Scan for the cell matching the given text and deliver its [x, y] coordinate at center. 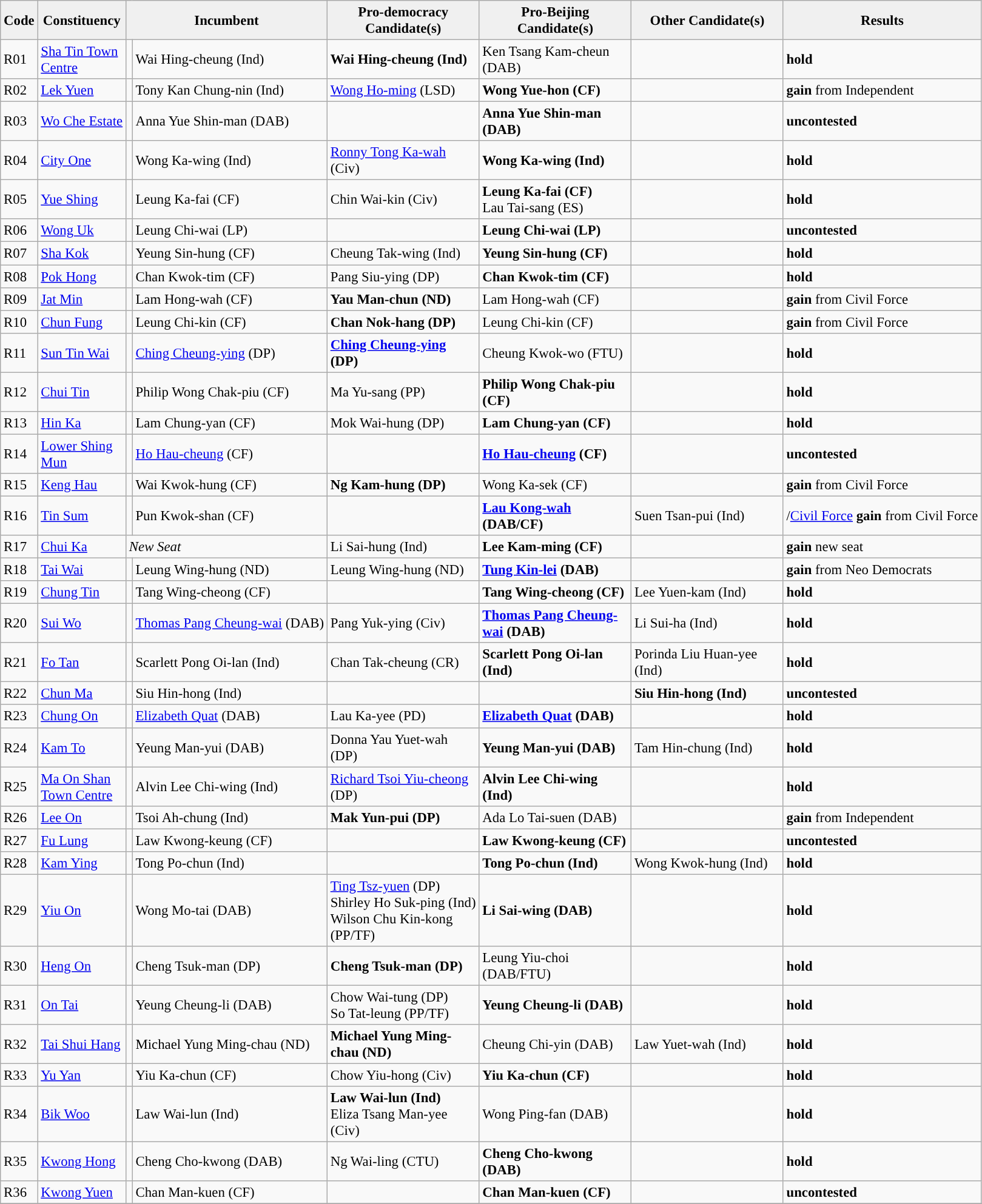
On Tai [82, 1005]
Pro-democracy Candidate(s) [403, 21]
Heng On [82, 966]
R23 [19, 717]
Wong Ho-ming (LSD) [403, 90]
Li Sai-hung (Ind) [403, 547]
Wai Kwok-hung (CF) [229, 485]
R13 [19, 423]
Tai Shui Hang [82, 1044]
Wong Kwok-hung (Ind) [707, 863]
R16 [19, 515]
gain from Neo Democrats [882, 570]
Chun Ma [82, 694]
Wong Yue-hon (CF) [556, 90]
Suen Tsan-pui (Ind) [707, 515]
Chung Tin [82, 592]
Other Candidate(s) [707, 21]
Code [19, 21]
R10 [19, 322]
R06 [19, 231]
R15 [19, 485]
Cheung Chi-yin (DAB) [556, 1044]
R08 [19, 276]
Chow Yiu-hong (Civ) [403, 1075]
Chung On [82, 717]
R07 [19, 253]
Lek Yuen [82, 90]
Tony Kan Chung-nin (Ind) [229, 90]
Chan Nok-hang (DP) [403, 322]
Chun Fung [82, 322]
R12 [19, 392]
Yiu On [82, 911]
Kwong Hong [82, 1162]
Pun Kwok-shan (CF) [229, 515]
R01 [19, 59]
Chan Tak-cheung (CR) [403, 662]
R27 [19, 840]
Kam To [82, 747]
Ng Wai-ling (CTU) [403, 1162]
Fu Lung [82, 840]
Wong Mo-tai (DAB) [229, 911]
Wong Ka-sek (CF) [556, 485]
Mak Yun-pui (DP) [403, 817]
Yue Shing [82, 200]
Richard Tsoi Yiu-cheong (DP) [403, 787]
Incumbent [227, 21]
Tung Kin-lei (DAB) [556, 570]
Yau Man-chun (ND) [403, 299]
Hin Ka [82, 423]
Law Wai-lun (Ind) [229, 1114]
/Civil Force gain from Civil Force [882, 515]
Yu Yan [82, 1075]
R03 [19, 121]
Results [882, 21]
Law Yuet-wah (Ind) [707, 1044]
Tai Wai [82, 570]
Ma On Shan Town Centre [82, 787]
Tam Hin-chung (Ind) [707, 747]
Ting Tsz-yuen (DP) Shirley Ho Suk-ping (Ind)Wilson Chu Kin-kong (PP/TF) [403, 911]
R30 [19, 966]
Leung Ka-fai (CF)Lau Tai-sang (ES) [556, 200]
R20 [19, 623]
R36 [19, 1192]
Pang Siu-ying (DP) [403, 276]
Ma Yu-sang (PP) [403, 392]
R02 [19, 90]
Lau Ka-yee (PD) [403, 717]
Lee Yuen-kam (Ind) [707, 592]
Pang Yuk-ying (Civ) [403, 623]
Li Sui-ha (Ind) [707, 623]
R34 [19, 1114]
City One [82, 160]
R09 [19, 299]
Law Wai-lun (Ind) Eliza Tsang Man-yee (Civ) [403, 1114]
Lee On [82, 817]
Wo Che Estate [82, 121]
Constituency [82, 21]
Lau Kong-wah (DAB/CF) [556, 515]
Wong Uk [82, 231]
R04 [19, 160]
Sun Tin Wai [82, 353]
R21 [19, 662]
R26 [19, 817]
Sui Wo [82, 623]
Lower Shing Mun [82, 453]
New Seat [227, 547]
Ada Lo Tai-suen (DAB) [556, 817]
Wong Ping-fan (DAB) [556, 1114]
Cheung Kwok-wo (FTU) [556, 353]
Kwong Yuen [82, 1192]
Ng Kam-hung (DP) [403, 485]
Pok Hong [82, 276]
Keng Hau [82, 485]
Cheung Tak-wing (Ind) [403, 253]
R35 [19, 1162]
R17 [19, 547]
Bik Woo [82, 1114]
Leung Ka-fai (CF) [229, 200]
Pro-Beijing Candidate(s) [556, 21]
Tin Sum [82, 515]
Chow Wai-tung (DP)So Tat-leung (PP/TF) [403, 1005]
Chin Wai-kin (Civ) [403, 200]
R14 [19, 453]
R18 [19, 570]
Ken Tsang Kam-cheun (DAB) [556, 59]
Sha Tin Town Centre [82, 59]
Chui Ka [82, 547]
Chui Tin [82, 392]
Mok Wai-hung (DP) [403, 423]
Jat Min [82, 299]
Porinda Liu Huan-yee (Ind) [707, 662]
gain new seat [882, 547]
Donna Yau Yuet-wah (DP) [403, 747]
R24 [19, 747]
R05 [19, 200]
Fo Tan [82, 662]
R28 [19, 863]
R19 [19, 592]
R31 [19, 1005]
Sha Kok [82, 253]
R32 [19, 1044]
Leung Yiu-choi (DAB/FTU) [556, 966]
R29 [19, 911]
Li Sai-wing (DAB) [556, 911]
R22 [19, 694]
R25 [19, 787]
Kam Ying [82, 863]
R33 [19, 1075]
Ronny Tong Ka-wah (Civ) [403, 160]
R11 [19, 353]
Tsoi Ah-chung (Ind) [229, 817]
Lee Kam-ming (CF) [556, 547]
